Scan for the cell matching the given text and deliver its [X, Y] coordinate at center. 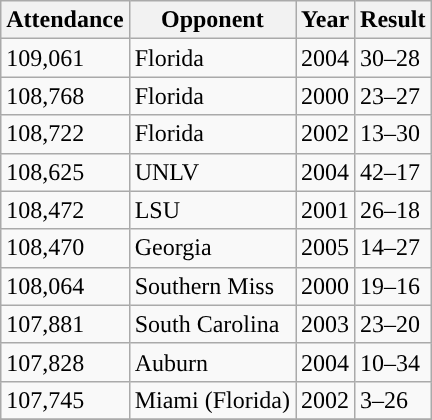
108,625 [65, 172]
13–30 [393, 134]
107,745 [65, 400]
2001 [326, 210]
109,061 [65, 58]
UNLV [212, 172]
Georgia [212, 248]
26–18 [393, 210]
2003 [326, 324]
107,828 [65, 362]
Southern Miss [212, 286]
Miami (Florida) [212, 400]
23–27 [393, 96]
Opponent [212, 20]
23–20 [393, 324]
108,768 [65, 96]
Result [393, 20]
14–27 [393, 248]
42–17 [393, 172]
Year [326, 20]
2005 [326, 248]
107,881 [65, 324]
108,722 [65, 134]
South Carolina [212, 324]
Auburn [212, 362]
108,064 [65, 286]
108,472 [65, 210]
30–28 [393, 58]
19–16 [393, 286]
LSU [212, 210]
Attendance [65, 20]
3–26 [393, 400]
108,470 [65, 248]
10–34 [393, 362]
